For the text-containing cell, return its midpoint in [x, y] coordinate format. 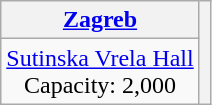
Zagreb [100, 20]
Sutinska Vrela HallCapacity: 2,000 [100, 72]
